Capture the cell that displays the provided text and extract its [x, y] central coordinate. 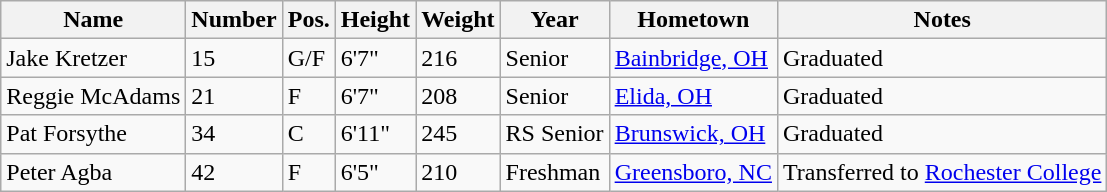
42 [234, 172]
G/F [308, 58]
Freshman [554, 172]
Notes [942, 20]
Transferred to Rochester College [942, 172]
Number [234, 20]
Pos. [308, 20]
208 [458, 96]
6'11" [375, 134]
34 [234, 134]
15 [234, 58]
Weight [458, 20]
216 [458, 58]
Elida, OH [693, 96]
210 [458, 172]
Year [554, 20]
Bainbridge, OH [693, 58]
Brunswick, OH [693, 134]
C [308, 134]
Reggie McAdams [94, 96]
21 [234, 96]
6'5" [375, 172]
Pat Forsythe [94, 134]
Peter Agba [94, 172]
Name [94, 20]
Height [375, 20]
Greensboro, NC [693, 172]
Jake Kretzer [94, 58]
245 [458, 134]
RS Senior [554, 134]
Hometown [693, 20]
